Search for the cell housing the specified text and yield its (x, y) center coordinate. 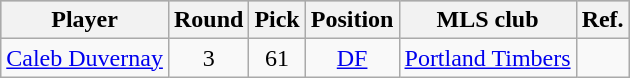
DF (352, 58)
Position (352, 20)
Player (85, 20)
MLS club (488, 20)
Pick (277, 20)
3 (208, 58)
Ref. (602, 20)
Caleb Duvernay (85, 58)
Portland Timbers (488, 58)
Round (208, 20)
61 (277, 58)
